Search for the cell housing the specified text and yield its (x, y) center coordinate. 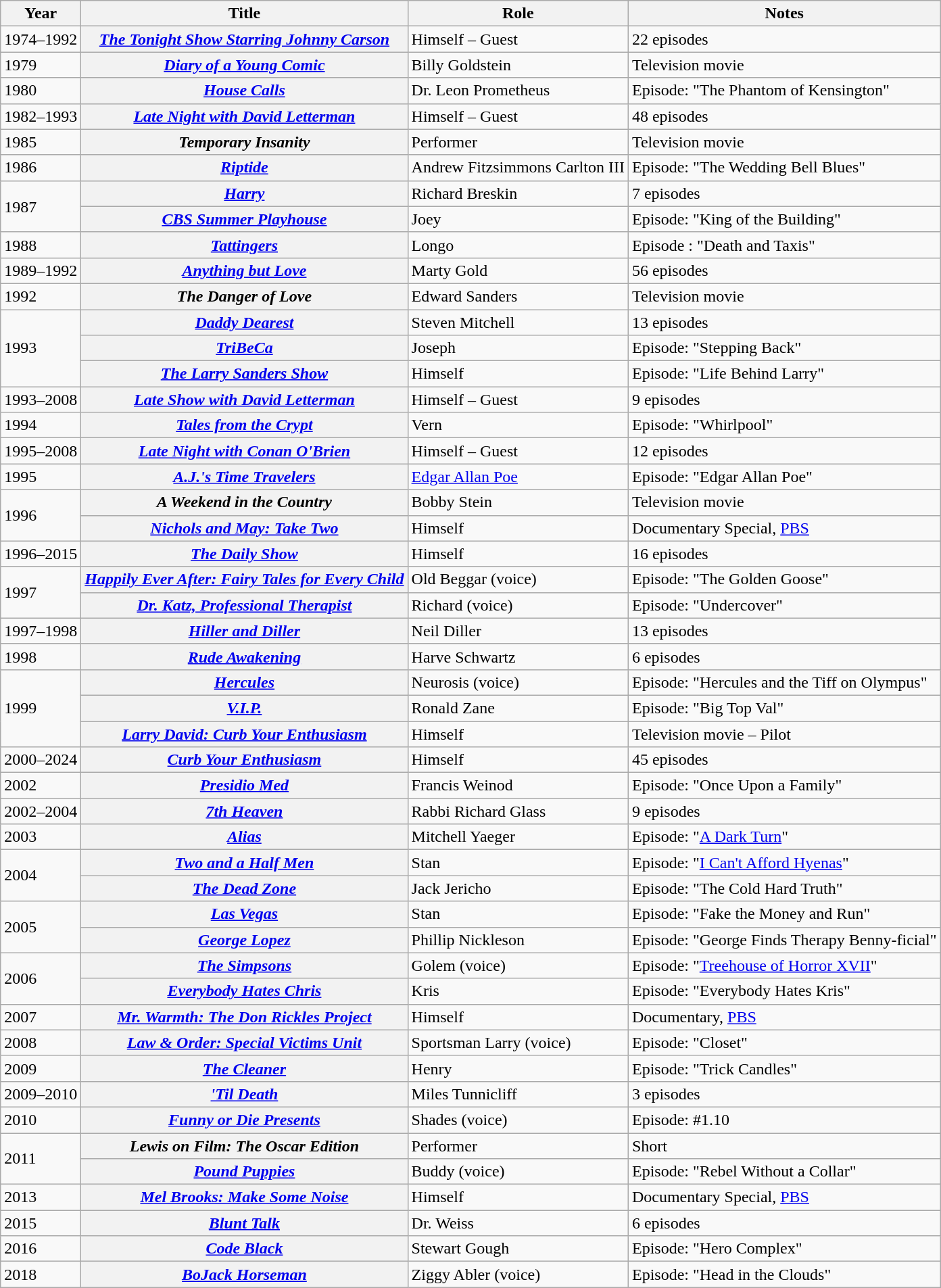
Episode: #1.10 (784, 1120)
1994 (41, 425)
2010 (41, 1120)
1997–1998 (41, 631)
Episode: "Edgar Allan Poe" (784, 477)
Riptide (245, 168)
1987 (41, 206)
Richard (voice) (518, 605)
Miles Tunnicliff (518, 1094)
1996–2015 (41, 554)
Sportsman Larry (voice) (518, 1043)
Edward Sanders (518, 296)
The Larry Sanders Show (245, 374)
Episode: "A Dark Turn" (784, 837)
2011 (41, 1159)
Bobby Stein (518, 502)
Episode: "I Can't Afford Hyenas" (784, 863)
1998 (41, 657)
Mel Brooks: Make Some Noise (245, 1197)
1995–2008 (41, 451)
Episode: "Trick Candles" (784, 1068)
Funny or Die Presents (245, 1120)
Rude Awakening (245, 657)
56 episodes (784, 270)
Documentary, PBS (784, 1017)
Episode: "George Finds Therapy Benny-ficial" (784, 940)
1980 (41, 91)
1992 (41, 296)
1996 (41, 515)
2016 (41, 1249)
Episode: "King of the Building" (784, 219)
16 episodes (784, 554)
Dr. Katz, Professional Therapist (245, 605)
3 episodes (784, 1094)
2005 (41, 927)
2018 (41, 1274)
Henry (518, 1068)
2000–2024 (41, 760)
A Weekend in the Country (245, 502)
Golem (voice) (518, 965)
Episode: "Once Upon a Family" (784, 786)
Steven Mitchell (518, 323)
Hiller and Diller (245, 631)
Episode: "Head in the Clouds" (784, 1274)
The Tonight Show Starring Johnny Carson (245, 39)
Late Night with Conan O'Brien (245, 451)
Kris (518, 991)
TriBeCa (245, 348)
Harve Schwartz (518, 657)
Neurosis (voice) (518, 682)
Rabbi Richard Glass (518, 811)
Late Night with David Letterman (245, 116)
Episode: "Big Top Val" (784, 708)
House Calls (245, 91)
1999 (41, 708)
1974–1992 (41, 39)
Happily Ever After: Fairy Tales for Every Child (245, 579)
Marty Gold (518, 270)
Blunt Talk (245, 1223)
22 episodes (784, 39)
Television movie – Pilot (784, 734)
The Danger of Love (245, 296)
Stewart Gough (518, 1249)
Law & Order: Special Victims Unit (245, 1043)
Alias (245, 837)
BoJack Horseman (245, 1274)
7 episodes (784, 193)
Daddy Dearest (245, 323)
Vern (518, 425)
Lewis on Film: The Oscar Edition (245, 1146)
Episode: "Undercover" (784, 605)
2002 (41, 786)
Dr. Leon Prometheus (518, 91)
Neil Diller (518, 631)
Episode: "Whirlpool" (784, 425)
Old Beggar (voice) (518, 579)
Hercules (245, 682)
Late Show with David Letterman (245, 400)
2013 (41, 1197)
Ziggy Abler (voice) (518, 1274)
The Dead Zone (245, 888)
1995 (41, 477)
2003 (41, 837)
1985 (41, 142)
Temporary Insanity (245, 142)
Role (518, 14)
Edgar Allan Poe (518, 477)
Code Black (245, 1249)
Mitchell Yaeger (518, 837)
Episode: "Closet" (784, 1043)
Curb Your Enthusiasm (245, 760)
Diary of a Young Comic (245, 65)
2008 (41, 1043)
A.J.'s Time Travelers (245, 477)
Shades (voice) (518, 1120)
48 episodes (784, 116)
Pound Puppies (245, 1172)
George Lopez (245, 940)
Year (41, 14)
1988 (41, 245)
Everybody Hates Chris (245, 991)
Las Vegas (245, 914)
2006 (41, 978)
Andrew Fitzsimmons Carlton III (518, 168)
Presidio Med (245, 786)
Joseph (518, 348)
2015 (41, 1223)
Episode: "Life Behind Larry" (784, 374)
Jack Jericho (518, 888)
Billy Goldstein (518, 65)
12 episodes (784, 451)
1979 (41, 65)
1989–1992 (41, 270)
Short (784, 1146)
Notes (784, 14)
2002–2004 (41, 811)
The Simpsons (245, 965)
The Daily Show (245, 554)
2009 (41, 1068)
Joey (518, 219)
45 episodes (784, 760)
Phillip Nickleson (518, 940)
Longo (518, 245)
Episode: "The Golden Goose" (784, 579)
Tattingers (245, 245)
Episode: "Everybody Hates Kris" (784, 991)
Harry (245, 193)
Dr. Weiss (518, 1223)
1997 (41, 592)
Title (245, 14)
1982–1993 (41, 116)
Episode: "Rebel Without a Collar" (784, 1172)
Francis Weinod (518, 786)
Episode: "Fake the Money and Run" (784, 914)
Episode: "Stepping Back" (784, 348)
The Cleaner (245, 1068)
Episode : "Death and Taxis" (784, 245)
7th Heaven (245, 811)
Nichols and May: Take Two (245, 528)
Richard Breskin (518, 193)
CBS Summer Playhouse (245, 219)
2004 (41, 876)
2007 (41, 1017)
1993–2008 (41, 400)
Episode: "Hercules and the Tiff on Olympus" (784, 682)
2009–2010 (41, 1094)
Episode: "Treehouse of Horror XVII" (784, 965)
Two and a Half Men (245, 863)
1986 (41, 168)
Anything but Love (245, 270)
Larry David: Curb Your Enthusiasm (245, 734)
Episode: "Hero Complex" (784, 1249)
V.I.P. (245, 708)
Episode: "The Wedding Bell Blues" (784, 168)
Mr. Warmth: The Don Rickles Project (245, 1017)
'Til Death (245, 1094)
Episode: "The Cold Hard Truth" (784, 888)
Tales from the Crypt (245, 425)
Ronald Zane (518, 708)
1993 (41, 348)
Episode: "The Phantom of Kensington" (784, 91)
Buddy (voice) (518, 1172)
